Search for the cell housing the specified text and yield its [X, Y] center coordinate. 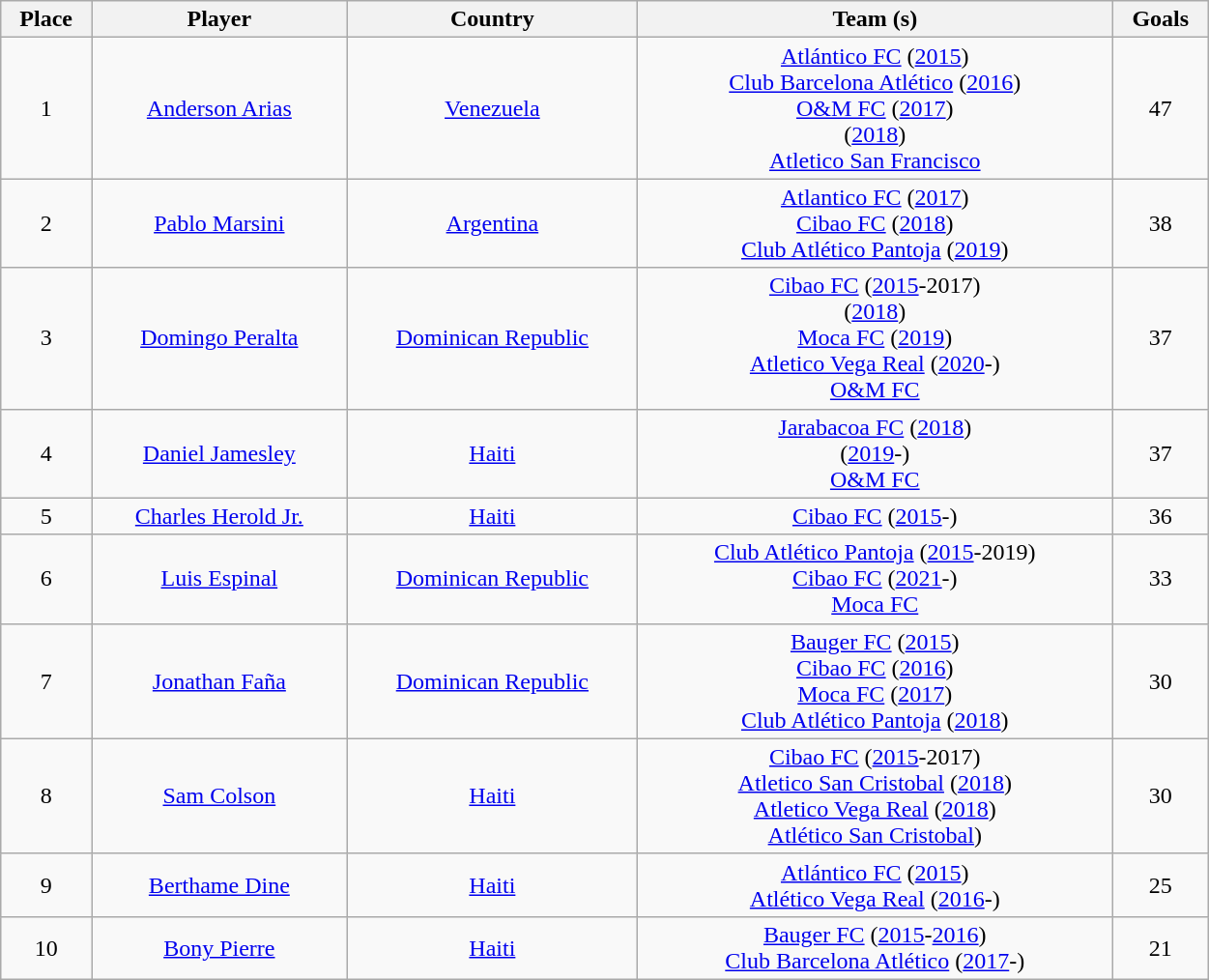
Anderson Arias [219, 108]
5 [46, 516]
Atlántico FC (2015)Club Barcelona Atlético (2016)O&M FC (2017)(2018)Atletico San Francisco [876, 108]
Luis Espinal [219, 579]
Cibao FC (2015-2017)(2018)Moca FC (2019)Atletico Vega Real (2020-)O&M FC [876, 338]
Cibao FC (2015-2017)Atletico San Cristobal (2018)Atletico Vega Real (2018)Atlético San Cristobal) [876, 796]
Berthame Dine [219, 885]
Sam Colson [219, 796]
7 [46, 680]
Jarabacoa FC (2018)(2019-)O&M FC [876, 453]
47 [1161, 108]
2 [46, 223]
Charles Herold Jr. [219, 516]
Jonathan Faña [219, 680]
Bauger FC (2015-2016)Club Barcelona Atlético (2017-) [876, 947]
Team (s) [876, 19]
Pablo Marsini [219, 223]
4 [46, 453]
3 [46, 338]
Daniel Jamesley [219, 453]
Argentina [493, 223]
Country [493, 19]
Bony Pierre [219, 947]
Player [219, 19]
Place [46, 19]
25 [1161, 885]
Goals [1161, 19]
8 [46, 796]
38 [1161, 223]
36 [1161, 516]
Bauger FC (2015)Cibao FC (2016)Moca FC (2017)Club Atlético Pantoja (2018) [876, 680]
Venezuela [493, 108]
Atlántico FC (2015)Atlético Vega Real (2016-) [876, 885]
Atlantico FC (2017)Cibao FC (2018)Club Atlético Pantoja (2019) [876, 223]
9 [46, 885]
Club Atlético Pantoja (2015-2019)Cibao FC (2021-)Moca FC [876, 579]
21 [1161, 947]
Cibao FC (2015-) [876, 516]
33 [1161, 579]
Domingo Peralta [219, 338]
10 [46, 947]
1 [46, 108]
6 [46, 579]
